Locate the cell with the specified text and output its (x, y) center coordinate. 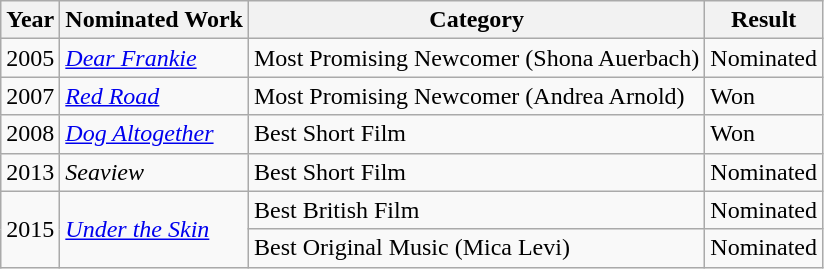
Result (764, 20)
Under the Skin (154, 229)
Most Promising Newcomer (Shona Auerbach) (476, 58)
2013 (30, 172)
Dog Altogether (154, 134)
Red Road (154, 96)
Best Original Music (Mica Levi) (476, 248)
2015 (30, 229)
Most Promising Newcomer (Andrea Arnold) (476, 96)
2005 (30, 58)
Category (476, 20)
2007 (30, 96)
Year (30, 20)
Seaview (154, 172)
2008 (30, 134)
Dear Frankie (154, 58)
Best British Film (476, 210)
Nominated Work (154, 20)
